Detect which cell encompasses the target text, then output its [x, y] center coordinate. 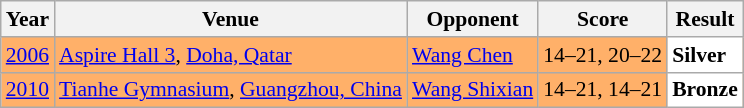
Wang Chen [472, 55]
Score [602, 19]
Tianhe Gymnasium, Guangzhou, China [230, 90]
Silver [705, 55]
Opponent [472, 19]
2006 [28, 55]
Aspire Hall 3, Doha, Qatar [230, 55]
14–21, 20–22 [602, 55]
14–21, 14–21 [602, 90]
Venue [230, 19]
Wang Shixian [472, 90]
Bronze [705, 90]
2010 [28, 90]
Result [705, 19]
Year [28, 19]
